Capture the cell that displays the provided text and extract its (x, y) central coordinate. 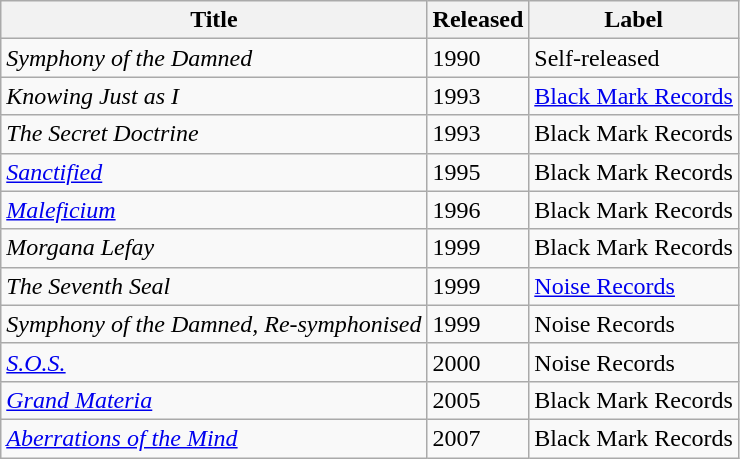
1995 (478, 172)
The Secret Doctrine (214, 134)
S.O.S. (214, 362)
Grand Materia (214, 400)
Symphony of the Damned, Re-symphonised (214, 324)
2005 (478, 400)
Aberrations of the Mind (214, 438)
Maleficium (214, 210)
2000 (478, 362)
Self-released (634, 58)
Released (478, 20)
Label (634, 20)
Morgana Lefay (214, 248)
Title (214, 20)
Knowing Just as I (214, 96)
1996 (478, 210)
1990 (478, 58)
The Seventh Seal (214, 286)
2007 (478, 438)
Symphony of the Damned (214, 58)
Sanctified (214, 172)
